Return the (x, y) coordinate for the center point of the cell that contains the specified text.  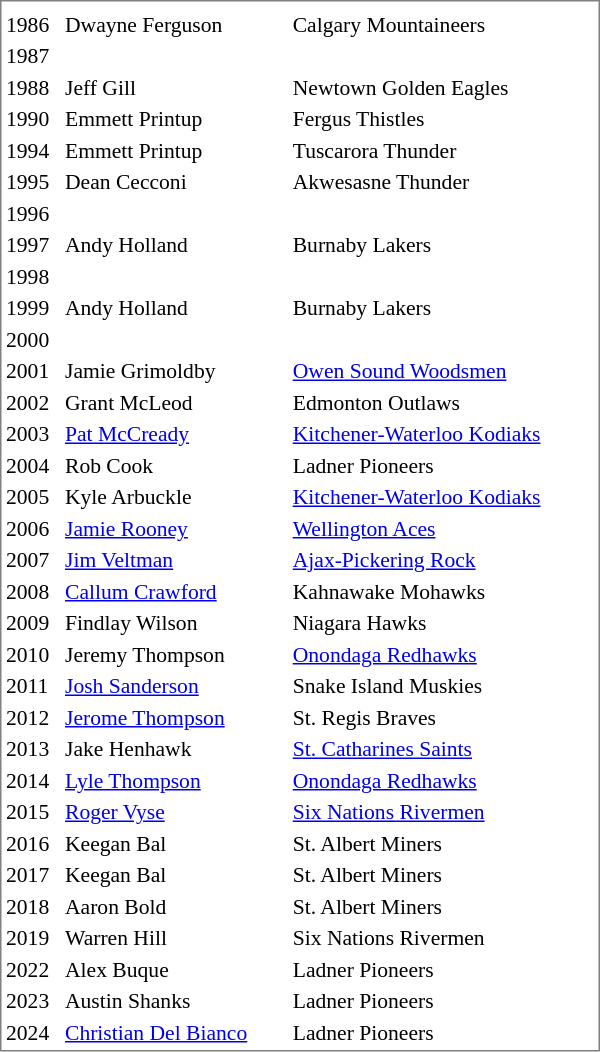
Snake Island Muskies (443, 686)
1994 (32, 150)
2005 (32, 497)
Pat McCready (176, 434)
1988 (32, 88)
1995 (32, 182)
Grant McLeod (176, 402)
2006 (32, 528)
2002 (32, 402)
2009 (32, 623)
1997 (32, 245)
1998 (32, 276)
2012 (32, 718)
2004 (32, 466)
2014 (32, 780)
St. Regis Braves (443, 718)
Aaron Bold (176, 906)
Jeremy Thompson (176, 654)
Tuscarora Thunder (443, 150)
Callum Crawford (176, 592)
1999 (32, 308)
2003 (32, 434)
Wellington Aces (443, 528)
Jim Veltman (176, 560)
2016 (32, 844)
1990 (32, 119)
Kahnawake Mohawks (443, 592)
Fergus Thistles (443, 119)
2008 (32, 592)
Newtown Golden Eagles (443, 88)
Jake Henhawk (176, 749)
Warren Hill (176, 938)
2013 (32, 749)
Niagara Hawks (443, 623)
2022 (32, 970)
Jamie Grimoldby (176, 371)
Alex Buque (176, 970)
2007 (32, 560)
1986 (32, 24)
Christian Del Bianco (176, 1032)
Calgary Mountaineers (443, 24)
2023 (32, 1001)
Dean Cecconi (176, 182)
Kyle Arbuckle (176, 497)
2010 (32, 654)
1987 (32, 56)
1996 (32, 214)
Josh Sanderson (176, 686)
St. Catharines Saints (443, 749)
Jeff Gill (176, 88)
Owen Sound Woodsmen (443, 371)
2018 (32, 906)
Rob Cook (176, 466)
Roger Vyse (176, 812)
Jerome Thompson (176, 718)
2024 (32, 1032)
2019 (32, 938)
Findlay Wilson (176, 623)
2017 (32, 875)
2000 (32, 340)
2001 (32, 371)
Akwesasne Thunder (443, 182)
Jamie Rooney (176, 528)
Lyle Thompson (176, 780)
Ajax-Pickering Rock (443, 560)
Austin Shanks (176, 1001)
Edmonton Outlaws (443, 402)
Dwayne Ferguson (176, 24)
2011 (32, 686)
2015 (32, 812)
